Return (x, y) of the center of cell containing provided text 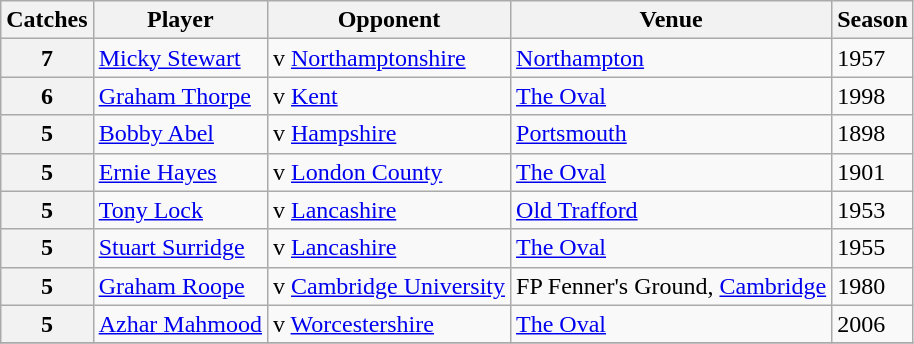
Opponent (388, 20)
Graham Thorpe (180, 96)
v Hampshire (388, 134)
1998 (873, 96)
Portsmouth (672, 134)
FP Fenner's Ground, Cambridge (672, 286)
1957 (873, 58)
Player (180, 20)
Azhar Mahmood (180, 324)
Tony Lock (180, 210)
Venue (672, 20)
Season (873, 20)
Northampton (672, 58)
Old Trafford (672, 210)
v Worcestershire (388, 324)
7 (47, 58)
Micky Stewart (180, 58)
Graham Roope (180, 286)
v Kent (388, 96)
v Cambridge University (388, 286)
1901 (873, 172)
6 (47, 96)
v London County (388, 172)
Bobby Abel (180, 134)
1955 (873, 248)
Catches (47, 20)
1980 (873, 286)
1953 (873, 210)
Stuart Surridge (180, 248)
1898 (873, 134)
Ernie Hayes (180, 172)
2006 (873, 324)
v Northamptonshire (388, 58)
